Locate the cell with the specified text and output its (x, y) center coordinate. 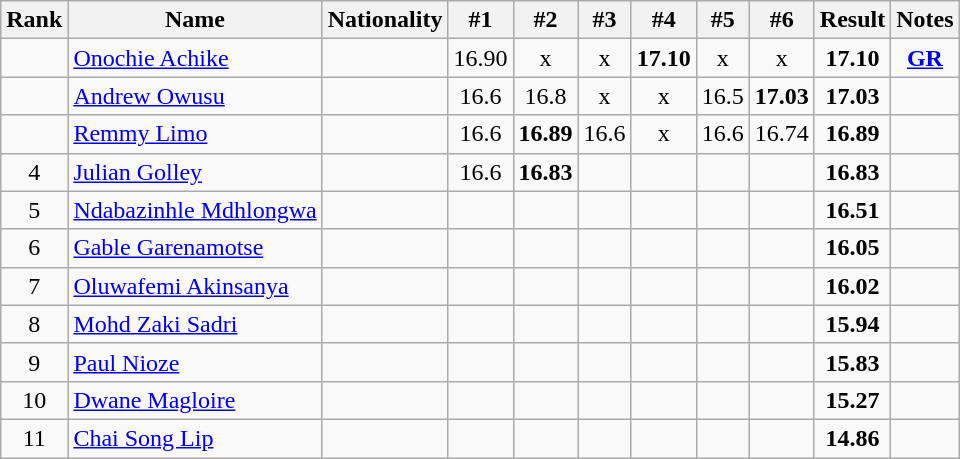
Chai Song Lip (195, 438)
15.27 (852, 400)
#2 (546, 20)
16.74 (782, 134)
6 (34, 248)
4 (34, 172)
Julian Golley (195, 172)
Gable Garenamotse (195, 248)
16.05 (852, 248)
GR (925, 58)
14.86 (852, 438)
#4 (664, 20)
16.8 (546, 96)
#6 (782, 20)
Result (852, 20)
Mohd Zaki Sadri (195, 324)
#1 (480, 20)
16.02 (852, 286)
16.51 (852, 210)
Dwane Magloire (195, 400)
10 (34, 400)
#3 (604, 20)
Nationality (385, 20)
Oluwafemi Akinsanya (195, 286)
15.83 (852, 362)
8 (34, 324)
9 (34, 362)
11 (34, 438)
Notes (925, 20)
Onochie Achike (195, 58)
7 (34, 286)
5 (34, 210)
Andrew Owusu (195, 96)
#5 (722, 20)
Rank (34, 20)
Ndabazinhle Mdhlongwa (195, 210)
16.90 (480, 58)
15.94 (852, 324)
Remmy Limo (195, 134)
Name (195, 20)
Paul Nioze (195, 362)
16.5 (722, 96)
